Search for the cell housing the specified text and yield its [x, y] center coordinate. 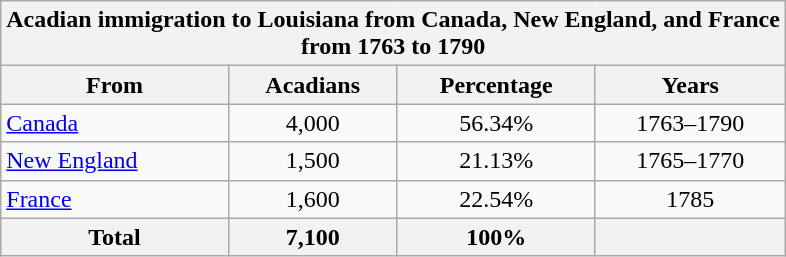
1785 [690, 199]
Years [690, 85]
1,500 [312, 161]
From [114, 85]
Acadian immigration to Louisiana from Canada, New England, and France from 1763 to 1790 [394, 34]
22.54% [496, 199]
1,600 [312, 199]
1763–1790 [690, 123]
New England [114, 161]
Acadians [312, 85]
56.34% [496, 123]
Total [114, 237]
Percentage [496, 85]
7,100 [312, 237]
21.13% [496, 161]
4,000 [312, 123]
100% [496, 237]
Canada [114, 123]
France [114, 199]
1765–1770 [690, 161]
